Locate the cell with the specified text and output its [X, Y] center coordinate. 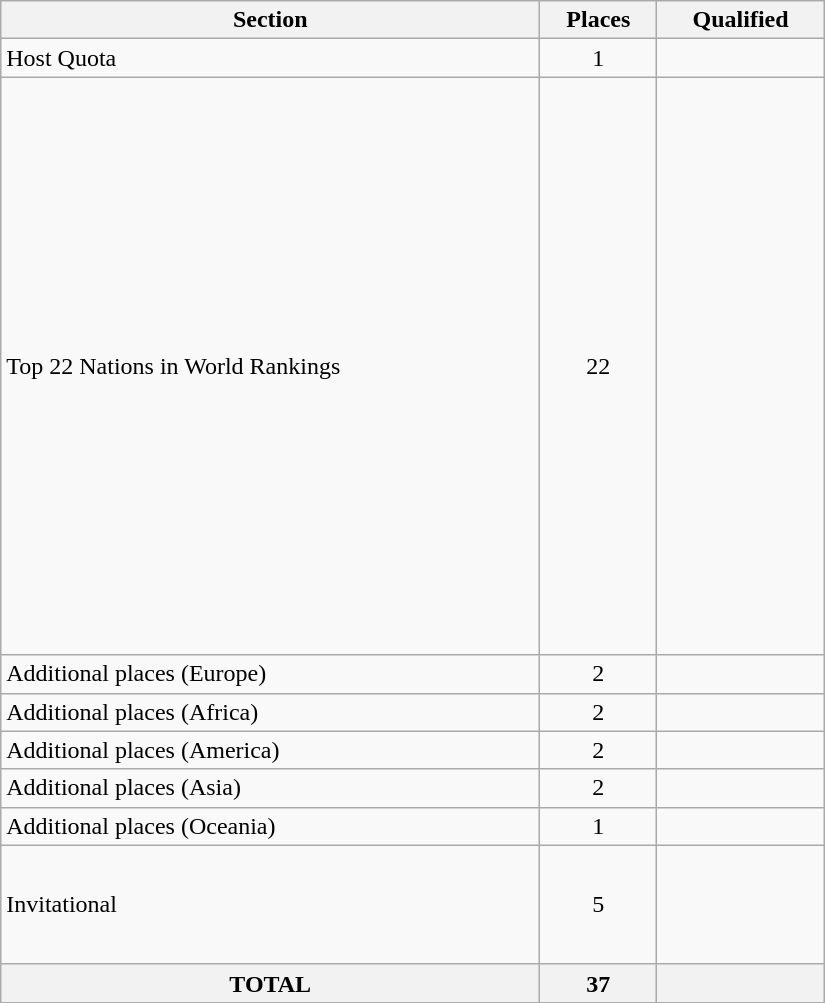
Qualified [740, 20]
Top 22 Nations in World Rankings [270, 366]
TOTAL [270, 983]
Additional places (Africa) [270, 712]
Host Quota [270, 58]
Places [598, 20]
Section [270, 20]
Additional places (Asia) [270, 788]
Additional places (Europe) [270, 674]
22 [598, 366]
5 [598, 904]
Additional places (America) [270, 750]
Invitational [270, 904]
37 [598, 983]
Additional places (Oceania) [270, 826]
